Capture the cell that displays the provided text and extract its (x, y) central coordinate. 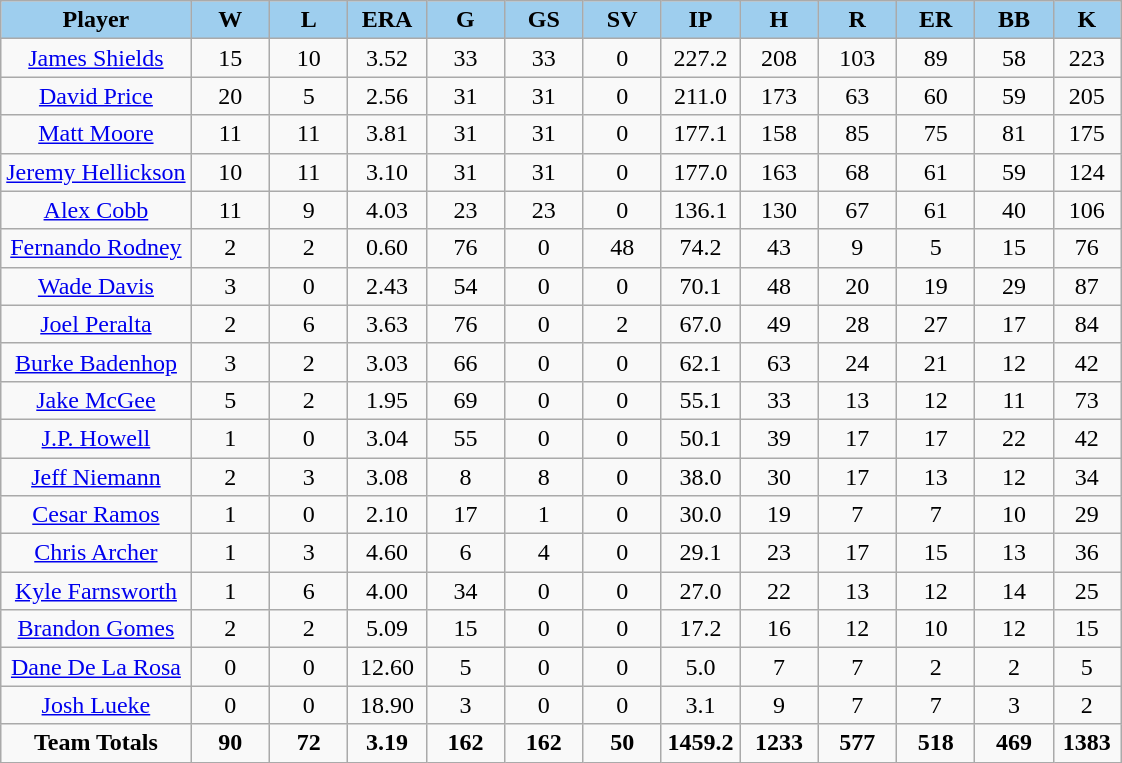
Brandon Gomes (96, 629)
208 (779, 58)
3.10 (387, 172)
50.1 (700, 438)
Wade Davis (96, 286)
87 (1086, 286)
173 (779, 96)
Team Totals (96, 743)
3.1 (700, 705)
67.0 (700, 324)
158 (779, 134)
211.0 (700, 96)
177.1 (700, 134)
L (308, 20)
29.1 (700, 553)
Kyle Farnsworth (96, 591)
2.43 (387, 286)
4.00 (387, 591)
0.60 (387, 248)
Dane De La Rosa (96, 667)
62.1 (700, 362)
Joel Peralta (96, 324)
106 (1086, 210)
518 (935, 743)
72 (308, 743)
577 (857, 743)
39 (779, 438)
36 (1086, 553)
3.63 (387, 324)
J.P. Howell (96, 438)
25 (1086, 591)
130 (779, 210)
136.1 (700, 210)
2.10 (387, 515)
Fernando Rodney (96, 248)
103 (857, 58)
3.19 (387, 743)
28 (857, 324)
55.1 (700, 400)
84 (1086, 324)
205 (1086, 96)
Cesar Ramos (96, 515)
17.2 (700, 629)
IP (700, 20)
30 (779, 477)
55 (465, 438)
49 (779, 324)
Alex Cobb (96, 210)
12.60 (387, 667)
3.04 (387, 438)
Matt Moore (96, 134)
3.03 (387, 362)
67 (857, 210)
73 (1086, 400)
H (779, 20)
1233 (779, 743)
50 (622, 743)
Jeff Niemann (96, 477)
40 (1014, 210)
27.0 (700, 591)
27 (935, 324)
124 (1086, 172)
177.0 (700, 172)
38.0 (700, 477)
3.08 (387, 477)
69 (465, 400)
60 (935, 96)
24 (857, 362)
75 (935, 134)
1383 (1086, 743)
3.52 (387, 58)
David Price (96, 96)
GS (544, 20)
Jake McGee (96, 400)
85 (857, 134)
74.2 (700, 248)
5.09 (387, 629)
4 (544, 553)
90 (230, 743)
BB (1014, 20)
ERA (387, 20)
R (857, 20)
89 (935, 58)
163 (779, 172)
W (230, 20)
58 (1014, 58)
54 (465, 286)
SV (622, 20)
1459.2 (700, 743)
16 (779, 629)
66 (465, 362)
30.0 (700, 515)
81 (1014, 134)
4.03 (387, 210)
18.90 (387, 705)
227.2 (700, 58)
68 (857, 172)
175 (1086, 134)
4.60 (387, 553)
James Shields (96, 58)
43 (779, 248)
G (465, 20)
70.1 (700, 286)
Josh Lueke (96, 705)
Burke Badenhop (96, 362)
Player (96, 20)
2.56 (387, 96)
469 (1014, 743)
14 (1014, 591)
3.81 (387, 134)
223 (1086, 58)
ER (935, 20)
K (1086, 20)
Chris Archer (96, 553)
Jeremy Hellickson (96, 172)
1.95 (387, 400)
21 (935, 362)
5.0 (700, 667)
